From the cell containing the given text, extract its center point as (X, Y) coordinate. 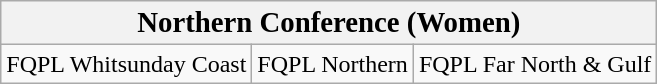
Northern Conference (Women) (329, 23)
FQPL Far North & Gulf (535, 64)
FQPL Whitsunday Coast (126, 64)
FQPL Northern (333, 64)
